For the text-containing cell, return its midpoint in (x, y) coordinate format. 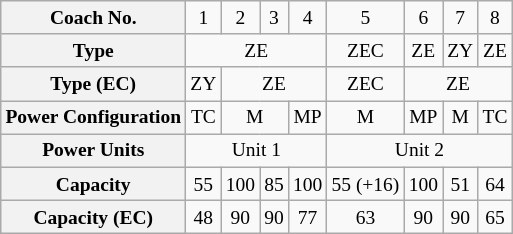
Type (94, 50)
55 (204, 184)
Unit 2 (420, 150)
7 (460, 18)
64 (495, 184)
Power Configuration (94, 118)
4 (308, 18)
1 (204, 18)
3 (274, 18)
Coach No. (94, 18)
5 (366, 18)
Type (EC) (94, 84)
6 (424, 18)
65 (495, 216)
2 (240, 18)
63 (366, 216)
Unit 1 (256, 150)
55 (+16) (366, 184)
Capacity (EC) (94, 216)
8 (495, 18)
Power Units (94, 150)
Capacity (94, 184)
77 (308, 216)
51 (460, 184)
48 (204, 216)
85 (274, 184)
